Return (X, Y) of the center of cell containing provided text 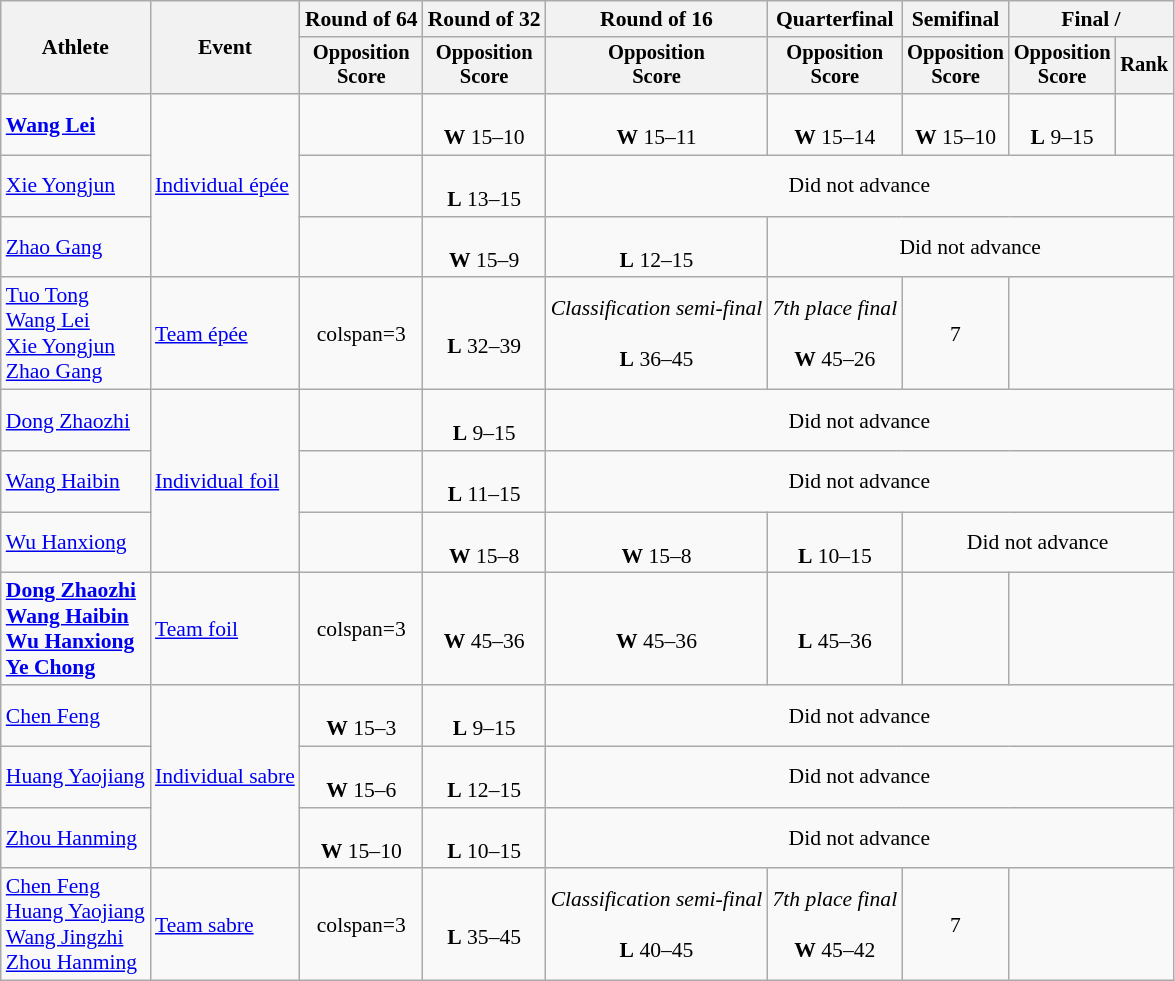
W 15–14 (834, 124)
Chen FengHuang YaojiangWang JingzhiZhou Hanming (76, 925)
Individual sabre (225, 776)
Wang Haibin (76, 482)
Xie Yongjun (76, 186)
L 32–39 (484, 334)
Final / (1091, 19)
Semifinal (956, 19)
Dong Zhaozhi (76, 420)
W 15–6 (362, 778)
Individual foil (225, 482)
L 11–15 (484, 482)
Event (225, 48)
L 45–36 (834, 629)
7th place finalW 45–26 (834, 334)
L 13–15 (484, 186)
W 15–9 (484, 248)
W 15–3 (362, 716)
7th place finalW 45–42 (834, 925)
Individual épée (225, 186)
W 15–11 (657, 124)
Quarterfinal (834, 19)
Zhou Hanming (76, 838)
Wu Hanxiong (76, 542)
Wang Lei (76, 124)
Round of 32 (484, 19)
Team sabre (225, 925)
Round of 64 (362, 19)
Classification semi-finalL 40–45 (657, 925)
Dong ZhaozhiWang HaibinWu HanxiongYe Chong (76, 629)
Team épée (225, 334)
Huang Yaojiang (76, 778)
Zhao Gang (76, 248)
Chen Feng (76, 716)
Rank (1144, 66)
Athlete (76, 48)
Team foil (225, 629)
Classification semi-finalL 36–45 (657, 334)
Round of 16 (657, 19)
L 35–45 (484, 925)
Tuo TongWang LeiXie YongjunZhao Gang (76, 334)
